Extract the [X, Y] coordinate from the center of the cell holding the provided text.  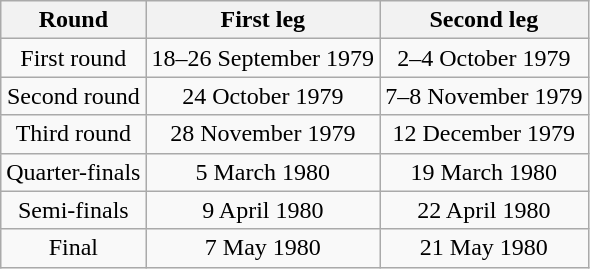
Quarter-finals [74, 172]
First round [74, 58]
Second leg [484, 20]
28 November 1979 [263, 134]
22 April 1980 [484, 210]
19 March 1980 [484, 172]
Third round [74, 134]
9 April 1980 [263, 210]
First leg [263, 20]
12 December 1979 [484, 134]
7 May 1980 [263, 248]
Second round [74, 96]
21 May 1980 [484, 248]
Semi-finals [74, 210]
Final [74, 248]
2–4 October 1979 [484, 58]
24 October 1979 [263, 96]
18–26 September 1979 [263, 58]
5 March 1980 [263, 172]
7–8 November 1979 [484, 96]
Round [74, 20]
